Find where the given text appears and provide that cell's center as [x, y] coordinate. 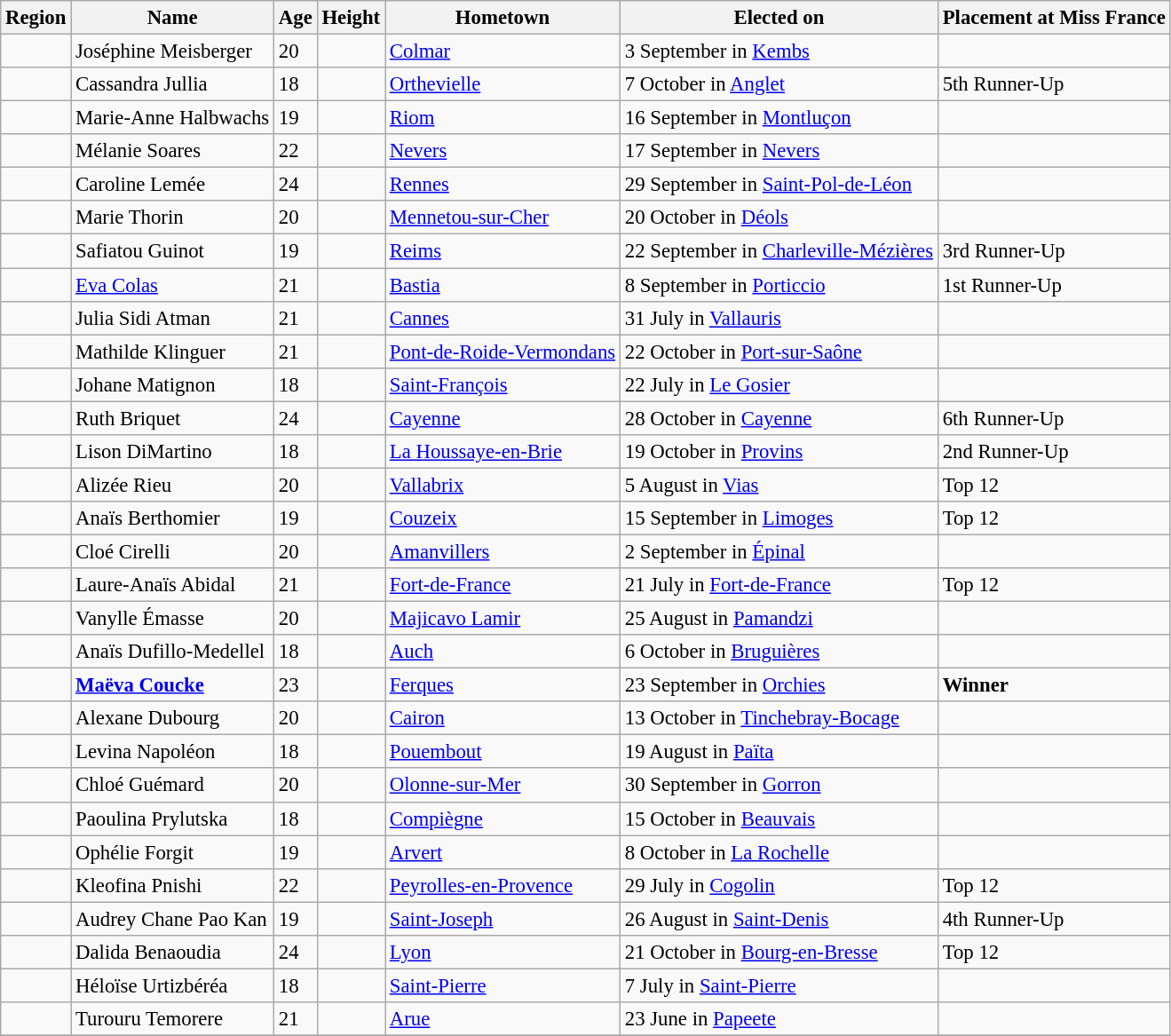
Name [172, 18]
22 October in Port-sur-Saône [779, 352]
5 August in Vias [779, 485]
Turouru Temorere [172, 1019]
Caroline Lemée [172, 185]
Ferques [502, 685]
Johane Matignon [172, 384]
Compiègne [502, 819]
2nd Runner-Up [1054, 452]
20 October in Déols [779, 217]
Julia Sidi Atman [172, 318]
15 September in Limoges [779, 518]
Eva Colas [172, 285]
La Houssaye-en-Brie [502, 452]
8 October in La Rochelle [779, 852]
2 September in Épinal [779, 551]
Cassandra Jullia [172, 84]
22 July in Le Gosier [779, 384]
21 October in Bourg-en-Bresse [779, 953]
Amanvillers [502, 551]
Arvert [502, 852]
Safiatou Guinot [172, 251]
Audrey Chane Pao Kan [172, 919]
5th Runner-Up [1054, 84]
Saint-François [502, 384]
Winner [1054, 685]
Rennes [502, 185]
Anaïs Dufillo-Medellel [172, 652]
13 October in Tinchebray-Bocage [779, 718]
19 August in Païta [779, 752]
Lyon [502, 953]
Saint-Pierre [502, 985]
1st Runner-Up [1054, 285]
29 September in Saint-Pol-de-Léon [779, 185]
19 October in Provins [779, 452]
Saint-Joseph [502, 919]
Cairon [502, 718]
Reims [502, 251]
Region [36, 18]
6th Runner-Up [1054, 418]
Vallabrix [502, 485]
Pouembout [502, 752]
Paoulina Prylutska [172, 819]
26 August in Saint-Denis [779, 919]
Ophélie Forgit [172, 852]
Mathilde Klinguer [172, 352]
Héloïse Urtizbéréa [172, 985]
Ruth Briquet [172, 418]
3rd Runner-Up [1054, 251]
8 September in Porticcio [779, 285]
29 July in Cogolin [779, 885]
31 July in Vallauris [779, 318]
Lison DiMartino [172, 452]
Height [351, 18]
Hometown [502, 18]
23 September in Orchies [779, 685]
7 July in Saint-Pierre [779, 985]
Cloé Cirelli [172, 551]
Colmar [502, 51]
30 September in Gorron [779, 786]
Orthevielle [502, 84]
Marie-Anne Halbwachs [172, 118]
Peyrolles-en-Provence [502, 885]
Majicavo Lamir [502, 619]
Auch [502, 652]
28 October in Cayenne [779, 418]
Olonne-sur-Mer [502, 786]
Dalida Benaoudia [172, 953]
21 July in Fort-de-France [779, 585]
Chloé Guémard [172, 786]
4th Runner-Up [1054, 919]
Age [297, 18]
Maëva Coucke [172, 685]
Alizée Rieu [172, 485]
3 September in Kembs [779, 51]
Cannes [502, 318]
Alexane Dubourg [172, 718]
Laure-Anaïs Abidal [172, 585]
Riom [502, 118]
Fort-de-France [502, 585]
22 September in Charleville-Mézières [779, 251]
Levina Napoléon [172, 752]
Couzeix [502, 518]
Joséphine Meisberger [172, 51]
7 October in Anglet [779, 84]
Placement at Miss France [1054, 18]
Mélanie Soares [172, 151]
Marie Thorin [172, 217]
Cayenne [502, 418]
Anaïs Berthomier [172, 518]
6 October in Bruguières [779, 652]
Arue [502, 1019]
Kleofina Pnishi [172, 885]
Mennetou-sur-Cher [502, 217]
17 September in Nevers [779, 151]
Nevers [502, 151]
25 August in Pamandzi [779, 619]
16 September in Montluçon [779, 118]
23 [297, 685]
Bastia [502, 285]
Elected on [779, 18]
23 June in Papeete [779, 1019]
Pont-de-Roide-Vermondans [502, 352]
15 October in Beauvais [779, 819]
Vanylle Émasse [172, 619]
